Detect which cell encompasses the target text, then output its (x, y) center coordinate. 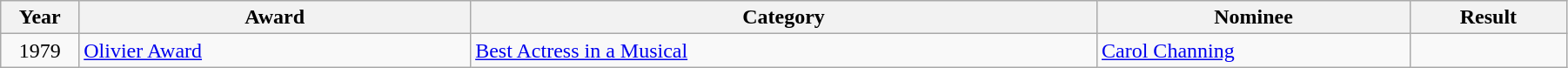
Year (40, 17)
Nominee (1254, 17)
Award (275, 17)
Carol Channing (1254, 51)
Best Actress in a Musical (784, 51)
Olivier Award (275, 51)
Result (1488, 17)
Category (784, 17)
1979 (40, 51)
